Return [X, Y] of the center of cell containing provided text 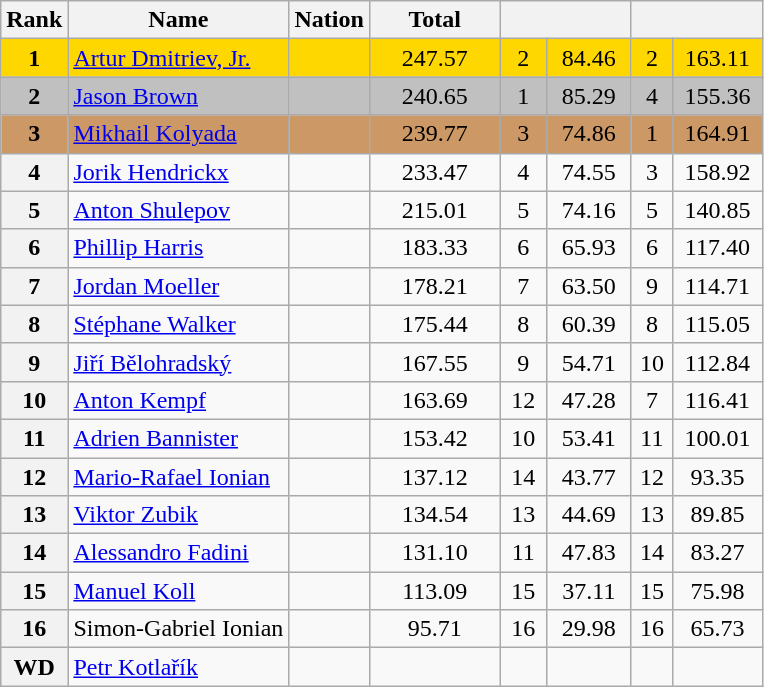
155.36 [717, 96]
153.42 [434, 438]
114.71 [717, 286]
Stéphane Walker [178, 324]
93.35 [717, 477]
Phillip Harris [178, 248]
Petr Kotlařík [178, 667]
83.27 [717, 553]
158.92 [717, 172]
74.16 [588, 210]
247.57 [434, 58]
65.73 [717, 629]
Adrien Bannister [178, 438]
163.11 [717, 58]
239.77 [434, 134]
44.69 [588, 515]
95.71 [434, 629]
134.54 [434, 515]
100.01 [717, 438]
Nation [329, 20]
60.39 [588, 324]
89.85 [717, 515]
29.98 [588, 629]
Name [178, 20]
215.01 [434, 210]
183.33 [434, 248]
Mario-Rafael Ionian [178, 477]
116.41 [717, 400]
Alessandro Fadini [178, 553]
WD [34, 667]
65.93 [588, 248]
Simon-Gabriel Ionian [178, 629]
47.83 [588, 553]
117.40 [717, 248]
Jorik Hendrickx [178, 172]
240.65 [434, 96]
233.47 [434, 172]
167.55 [434, 362]
113.09 [434, 591]
85.29 [588, 96]
Viktor Zubik [178, 515]
163.69 [434, 400]
37.11 [588, 591]
47.28 [588, 400]
164.91 [717, 134]
178.21 [434, 286]
Anton Shulepov [178, 210]
Manuel Koll [178, 591]
175.44 [434, 324]
Anton Kempf [178, 400]
54.71 [588, 362]
Jason Brown [178, 96]
140.85 [717, 210]
115.05 [717, 324]
75.98 [717, 591]
63.50 [588, 286]
Jordan Moeller [178, 286]
74.55 [588, 172]
Total [434, 20]
43.77 [588, 477]
53.41 [588, 438]
Rank [34, 20]
Artur Dmitriev, Jr. [178, 58]
74.86 [588, 134]
84.46 [588, 58]
Mikhail Kolyada [178, 134]
Jiří Bělohradský [178, 362]
112.84 [717, 362]
131.10 [434, 553]
137.12 [434, 477]
